From the cell containing the given text, extract its center point as (X, Y) coordinate. 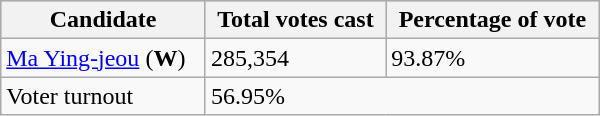
Total votes cast (295, 20)
Voter turnout (104, 96)
285,354 (295, 58)
Candidate (104, 20)
Percentage of vote (493, 20)
93.87% (493, 58)
Ma Ying-jeou (W) (104, 58)
56.95% (402, 96)
